Determine the [x, y] coordinate at the center of the cell enclosing the given text.  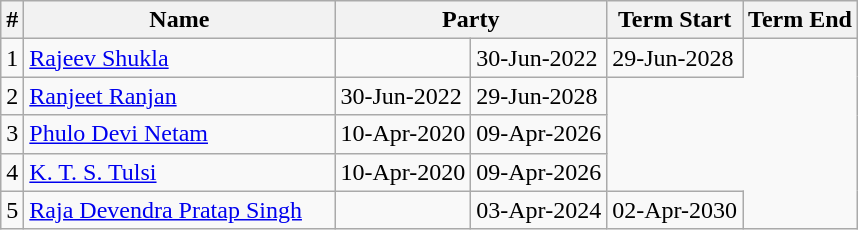
# [12, 20]
Name [180, 20]
Rajeev Shukla [180, 58]
Term End [800, 20]
03-Apr-2024 [539, 210]
4 [12, 172]
2 [12, 96]
Term Start [675, 20]
K. T. S. Tulsi [180, 172]
1 [12, 58]
5 [12, 210]
Ranjeet Ranjan [180, 96]
Phulo Devi Netam [180, 134]
3 [12, 134]
02-Apr-2030 [675, 210]
Party [471, 20]
Raja Devendra Pratap Singh [180, 210]
